Extract the [X, Y] coordinate from the center of the cell holding the provided text.  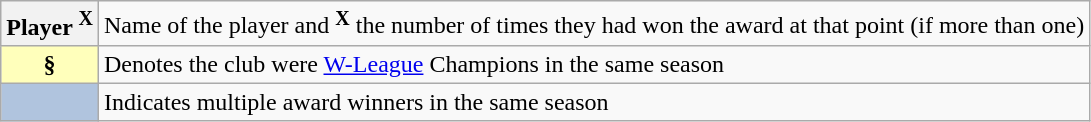
Player X [50, 24]
§ [50, 64]
Name of the player and X the number of times they had won the award at that point (if more than one) [594, 24]
Indicates multiple award winners in the same season [594, 102]
Denotes the club were W-League Champions in the same season [594, 64]
